Detect which cell encompasses the target text, then output its (x, y) center coordinate. 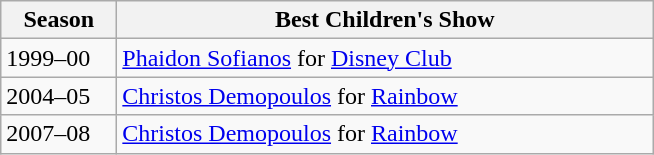
1999–00 (59, 58)
Season (59, 20)
Phaidon Sofianos for Disney Club (385, 58)
2004–05 (59, 96)
Best Children's Show (385, 20)
2007–08 (59, 134)
